Provide the [X, Y] coordinate of the cell's center where the given text is located.  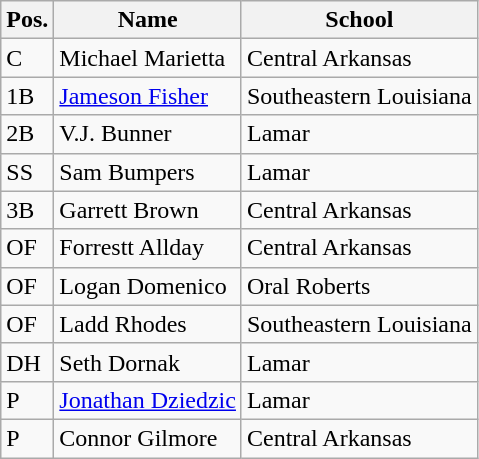
Logan Domenico [148, 286]
Connor Gilmore [148, 438]
Michael Marietta [148, 58]
Pos. [28, 20]
DH [28, 362]
2B [28, 134]
Ladd Rhodes [148, 324]
Forrestt Allday [148, 248]
School [359, 20]
3B [28, 210]
C [28, 58]
V.J. Bunner [148, 134]
SS [28, 172]
Jameson Fisher [148, 96]
Name [148, 20]
Jonathan Dziedzic [148, 400]
Garrett Brown [148, 210]
Seth Dornak [148, 362]
1B [28, 96]
Sam Bumpers [148, 172]
Oral Roberts [359, 286]
